Return (X, Y) of the center of cell containing provided text 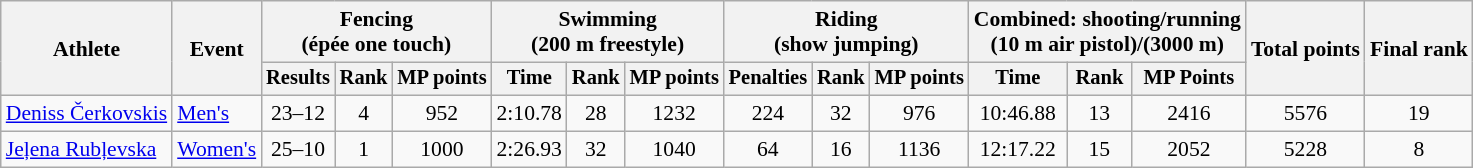
23–12 (298, 114)
25–10 (298, 150)
224 (768, 114)
13 (1100, 114)
28 (596, 114)
1 (364, 150)
Combined: shooting/running(10 m air pistol)/(3000 m) (1108, 32)
5576 (1306, 114)
Athlete (86, 48)
2052 (1189, 150)
64 (768, 150)
Men's (216, 114)
Riding(show jumping) (846, 32)
Swimming(200 m freestyle) (607, 32)
4 (364, 114)
Jeļena Rubļevska (86, 150)
Final rank (1419, 48)
Penalties (768, 79)
Total points (1306, 48)
1232 (674, 114)
10:46.88 (1018, 114)
1136 (920, 150)
952 (442, 114)
2:26.93 (528, 150)
MP Points (1189, 79)
12:17.22 (1018, 150)
1040 (674, 150)
Event (216, 48)
5228 (1306, 150)
19 (1419, 114)
8 (1419, 150)
Results (298, 79)
1000 (442, 150)
2416 (1189, 114)
Deniss Čerkovskis (86, 114)
2:10.78 (528, 114)
Women's (216, 150)
Fencing(épée one touch) (376, 32)
15 (1100, 150)
16 (841, 150)
976 (920, 114)
